Scan for the cell matching the given text and deliver its [X, Y] coordinate at center. 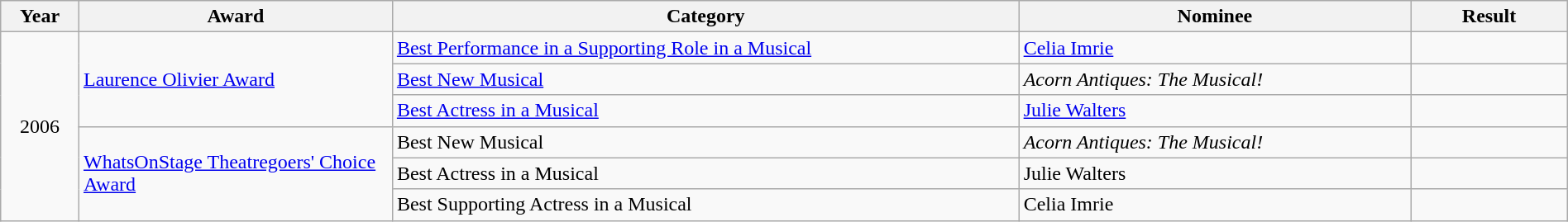
Year [40, 17]
Nominee [1215, 17]
Award [235, 17]
Laurence Olivier Award [235, 79]
Category [705, 17]
Best Supporting Actress in a Musical [705, 205]
WhatsOnStage Theatregoers' Choice Award [235, 173]
Result [1489, 17]
2006 [40, 126]
Best Performance in a Supporting Role in a Musical [705, 48]
